For the text-containing cell, return its midpoint in (x, y) coordinate format. 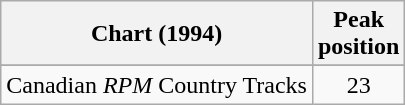
23 (358, 85)
Peakposition (358, 34)
Canadian RPM Country Tracks (157, 85)
Chart (1994) (157, 34)
